Return [x, y] of the center of cell containing provided text 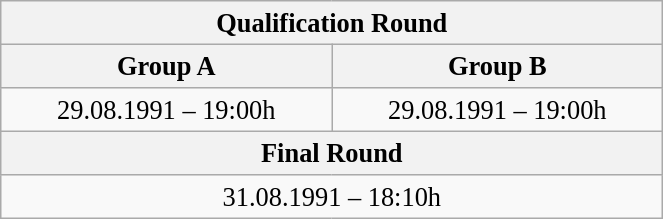
Qualification Round [332, 22]
Group B [498, 66]
Group A [166, 66]
31.08.1991 – 18:10h [332, 197]
Final Round [332, 153]
